From the cell containing the given text, extract its center point as (X, Y) coordinate. 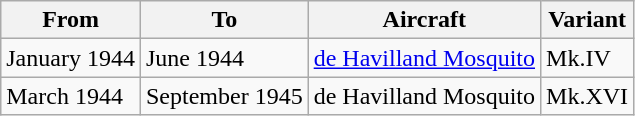
June 1944 (224, 58)
Mk.IV (588, 58)
March 1944 (71, 96)
Aircraft (424, 20)
September 1945 (224, 96)
January 1944 (71, 58)
To (224, 20)
Mk.XVI (588, 96)
From (71, 20)
Variant (588, 20)
